Provide the (X, Y) coordinate of the cell's center where the given text is located.  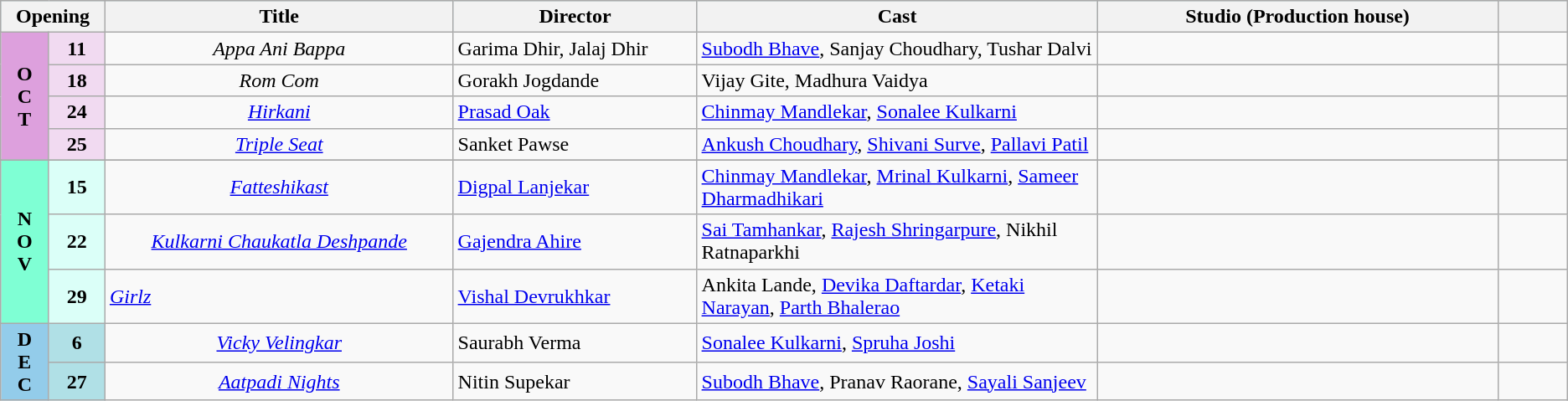
Girlz (279, 296)
Appa Ani Bappa (279, 49)
Vijay Gite, Madhura Vaidya (897, 80)
18 (77, 80)
24 (77, 112)
15 (77, 188)
Cast (897, 17)
Triple Seat (279, 144)
Studio (Production house) (1297, 17)
Gorakh Jogdande (575, 80)
25 (77, 144)
Sonalee Kulkarni, Spruha Joshi (897, 342)
Opening (54, 17)
Prasad Oak (575, 112)
Title (279, 17)
29 (77, 296)
Ankush Choudhary, Shivani Surve, Pallavi Patil (897, 144)
Fatteshikast (279, 188)
Nitin Supekar (575, 381)
Chinmay Mandlekar, Sonalee Kulkarni (897, 112)
Subodh Bhave, Pranav Raorane, Sayali Sanjeev (897, 381)
Sanket Pawse (575, 144)
6 (77, 342)
Aatpadi Nights (279, 381)
Subodh Bhave, Sanjay Choudhary, Tushar Dalvi (897, 49)
Chinmay Mandlekar, Mrinal Kulkarni, Sameer Dharmadhikari (897, 188)
Sai Tamhankar, Rajesh Shringarpure, Nikhil Ratnaparkhi (897, 241)
DEC (25, 362)
Ankita Lande, Devika Daftardar, Ketaki Narayan, Parth Bhalerao (897, 296)
Director (575, 17)
Garima Dhir, Jalaj Dhir (575, 49)
Kulkarni Chaukatla Deshpande (279, 241)
OCT (25, 96)
Vicky Velingkar (279, 342)
Vishal Devrukhkar (575, 296)
Saurabh Verma (575, 342)
27 (77, 381)
Hirkani (279, 112)
11 (77, 49)
22 (77, 241)
Gajendra Ahire (575, 241)
NOV (25, 241)
Digpal Lanjekar (575, 188)
Rom Com (279, 80)
